Return (x, y) of the center of cell containing provided text 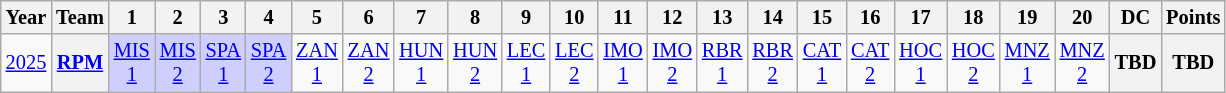
7 (421, 17)
6 (369, 17)
16 (870, 17)
Year (26, 17)
2 (178, 17)
9 (526, 17)
CAT1 (822, 63)
MIS1 (132, 63)
4 (268, 17)
MIS2 (178, 63)
MNZ2 (1082, 63)
ZAN1 (317, 63)
IMO2 (672, 63)
15 (822, 17)
RBR1 (722, 63)
19 (1028, 17)
RPM (80, 63)
HUN1 (421, 63)
RBR2 (772, 63)
17 (920, 17)
20 (1082, 17)
11 (622, 17)
LEC1 (526, 63)
MNZ1 (1028, 63)
5 (317, 17)
3 (224, 17)
HUN2 (475, 63)
SPA1 (224, 63)
8 (475, 17)
2025 (26, 63)
HOC2 (974, 63)
HOC1 (920, 63)
CAT2 (870, 63)
18 (974, 17)
Team (80, 17)
10 (574, 17)
ZAN2 (369, 63)
Points (1193, 17)
12 (672, 17)
1 (132, 17)
LEC2 (574, 63)
IMO1 (622, 63)
SPA2 (268, 63)
DC (1136, 17)
13 (722, 17)
14 (772, 17)
